For the text-containing cell, return its midpoint in [x, y] coordinate format. 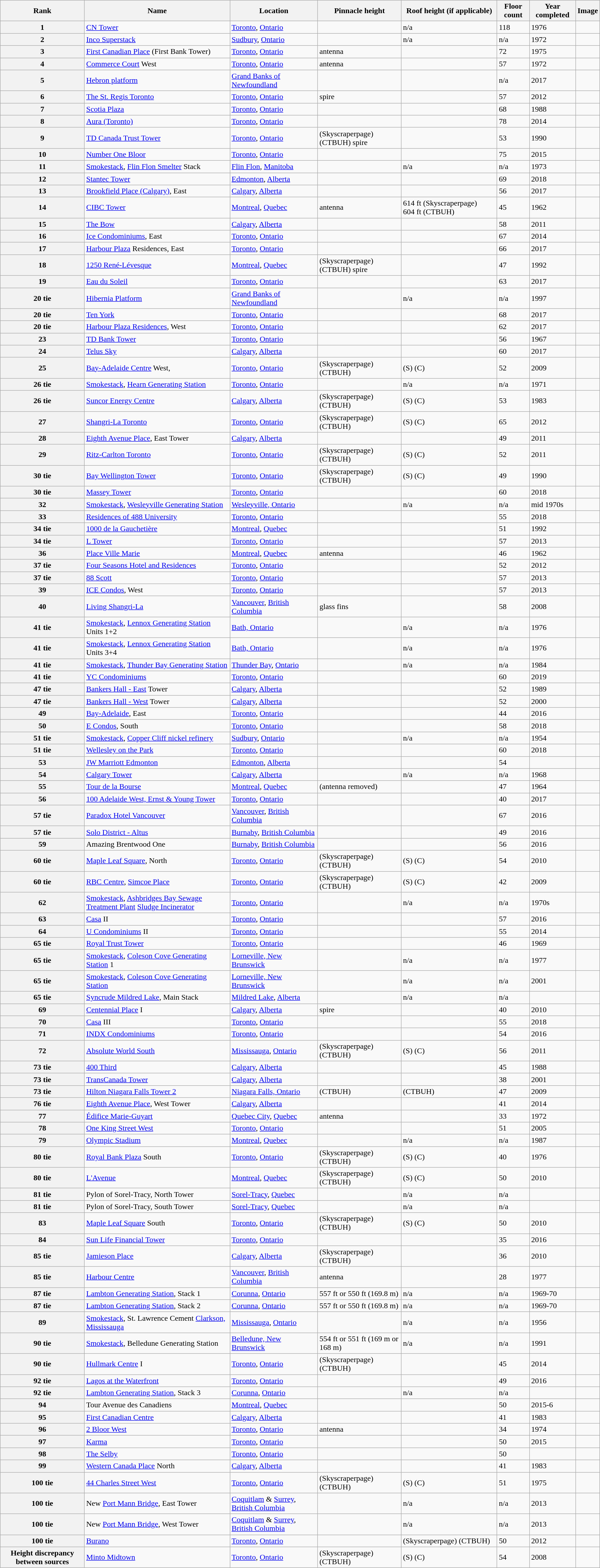
76 tie [42, 1104]
15 [42, 224]
39 [42, 590]
RBC Centre, Simcoe Place [157, 881]
New Port Mann Bridge, West Tower [157, 1524]
Commerce Court West [157, 64]
1250 René-Lévesque [157, 265]
Eighth Avenue Place, West Tower [157, 1104]
Bay Wellington Tower [157, 476]
Bay-Adelaide, East [157, 714]
Name [157, 11]
Casa III [157, 1022]
1964 [553, 787]
Floor count [513, 11]
Roof height (if applicable) [449, 11]
JW Marriott Edmonton [157, 762]
88 Scott [157, 578]
Lambton Generating Station, Stack 2 [157, 1306]
66 [513, 249]
Pinnacle height [360, 11]
77 [42, 1116]
Sun Life Financial Tower [157, 1240]
38 [513, 1079]
Lagos at the Waterfront [157, 1381]
84 [42, 1240]
Centennial Place I [157, 1010]
44 [513, 714]
1968 [553, 775]
5 [42, 80]
Hilton Niagara Falls Tower 2 [157, 1091]
Tour de la Bourse [157, 787]
95 [42, 1417]
1967 [553, 339]
U Condominiums II [157, 931]
Calgary Tower [157, 775]
17 [42, 249]
glass fins [360, 606]
Maple Leaf Square South [157, 1223]
29 [42, 455]
65 [513, 421]
Paradox Hotel Vancouver [157, 815]
TransCanada Tower [157, 1079]
Pylon of Sorel-Tracy, South Tower [157, 1207]
1987 [553, 1140]
11 [42, 166]
554 ft or 551 ft (169 m or 168 m) [360, 1343]
E Condos, South [157, 726]
Shangri-La Toronto [157, 421]
The St. Regis Toronto [157, 97]
INDX Condominiums [157, 1034]
Rank [42, 11]
10 [42, 154]
(antenna removed) [360, 787]
24 [42, 351]
Bankers Hall - East Tower [157, 689]
Quebec City, Quebec [274, 1116]
25 [42, 368]
Amazing Brentwood One [157, 844]
19 [42, 282]
ICE Condos, West [157, 590]
Maple Leaf Square, North [157, 861]
The Selby [157, 1454]
1971 [553, 384]
Hullmark Centre I [157, 1364]
The Bow [157, 224]
Hibernia Platform [157, 298]
L'Avenue [157, 1178]
L Tower [157, 541]
Smokestack, Hearn Generating Station [157, 384]
100 Adelaide West, Ernst & Young Tower [157, 799]
1 [42, 27]
23 [42, 339]
98 [42, 1454]
Casa II [157, 919]
Year completed [553, 11]
Smokestack, Coleson Cove Generating Station 1 [157, 960]
Bay-Adelaide Centre West, [157, 368]
Harbour Plaza Residences, East [157, 249]
Smokestack, St. Lawrence Cement Clarkson, Mississauga [157, 1322]
Aura (Toronto) [157, 121]
Karma [157, 1442]
2 Bloor West [157, 1429]
2 [42, 39]
TD Bank Tower [157, 339]
Bankers Hall - West Tower [157, 701]
96 [42, 1429]
Smokestack, Lennox Generating Station Units 1+2 [157, 627]
Four Seasons Hotel and Residences [157, 565]
Ice Condominiums, East [157, 236]
16 [42, 236]
TD Canada Trust Tower [157, 138]
Lambton Generating Station, Stack 3 [157, 1393]
Hebron platform [157, 80]
Syncrude Mildred Lake, Main Stack [157, 997]
44 Charles Street West [157, 1482]
Eau du Soleil [157, 282]
Smokestack, Belledune Generating Station [157, 1343]
79 [42, 1140]
2019 [553, 677]
Burano [157, 1541]
1970s [553, 903]
Image [588, 11]
Wesleyville, Ontario [274, 504]
75 [513, 154]
8 [42, 121]
1974 [553, 1429]
64 [42, 931]
34 [513, 1429]
1973 [553, 166]
9 [42, 138]
Édifice Marie-Guyart [157, 1116]
97 [42, 1442]
1997 [553, 298]
Royal Bank Plaza South [157, 1157]
18 [42, 265]
Royal Trust Tower [157, 944]
59 [42, 844]
Lambton Generating Station, Stack 1 [157, 1293]
Harbour Centre [157, 1277]
Smokestack, Ashbridges Bay Sewage Treatment Plant Sludge Incinerator [157, 903]
Number One Bloor [157, 154]
Harbour Plaza Residences, West [157, 327]
New Port Mann Bridge, East Tower [157, 1504]
Pylon of Sorel-Tracy, North Tower [157, 1194]
Residences of 488 University [157, 517]
2000 [553, 701]
42 [513, 881]
32 [42, 504]
Smokestack, Flin Flon Smelter Stack [157, 166]
Location [274, 11]
2005 [553, 1128]
89 [42, 1322]
1954 [553, 738]
Niagara Falls, Ontario [274, 1091]
13 [42, 191]
mid 1970s [553, 504]
Living Shangri-La [157, 606]
Place Ville Marie [157, 553]
71 [42, 1034]
Tour Avenue des Canadiens [157, 1405]
14 [42, 208]
83 [42, 1223]
Stantec Tower [157, 179]
Flin Flon, Manitoba [274, 166]
Minto Midtown [157, 1557]
Massey Tower [157, 492]
4 [42, 64]
1989 [553, 689]
Smokestack, Thunder Bay Generating Station [157, 665]
First Canadian Place (First Bank Tower) [157, 52]
YC Condominiums [157, 677]
Smokestack, Coleson Cove Generating Station [157, 981]
400 Third [157, 1067]
Smokestack, Lennox Generating Station Units 3+4 [157, 648]
2015-6 [553, 1405]
118 [513, 27]
Western Canada Place North [157, 1466]
Inco Superstack [157, 39]
Smokestack, Copper Cliff nickel refinery [157, 738]
1984 [553, 665]
Eighth Avenue Place, East Tower [157, 438]
Smokestack, Wesleyville Generating Station [157, 504]
35 [513, 1240]
7 [42, 109]
27 [42, 421]
Wellesley on the Park [157, 750]
Suncor Energy Centre [157, 401]
6 [42, 97]
Height discrepancy between sources [42, 1557]
614 ft (Skyscraperpage) 604 ft (CTBUH) [449, 208]
Olympic Stadium [157, 1140]
12 [42, 179]
1969 [553, 944]
Telus Sky [157, 351]
Scotia Plaza [157, 109]
99 [42, 1466]
70 [42, 1022]
Solo District - Altus [157, 832]
One King Street West [157, 1128]
1000 de la Gauchetière [157, 529]
Ritz-Carlton Toronto [157, 455]
Belledune, New Brunswick [274, 1343]
Brookfield Place (Calgary), East [157, 191]
3 [42, 52]
Thunder Bay, Ontario [274, 665]
Mildred Lake, Alberta [274, 997]
CIBC Tower [157, 208]
CN Tower [157, 27]
Ten York [157, 315]
1991 [553, 1343]
Absolute World South [157, 1051]
First Canadian Centre [157, 1417]
Jamieson Place [157, 1256]
94 [42, 1405]
1956 [553, 1322]
